Provide the (X, Y) coordinate of the cell's center where the given text is located.  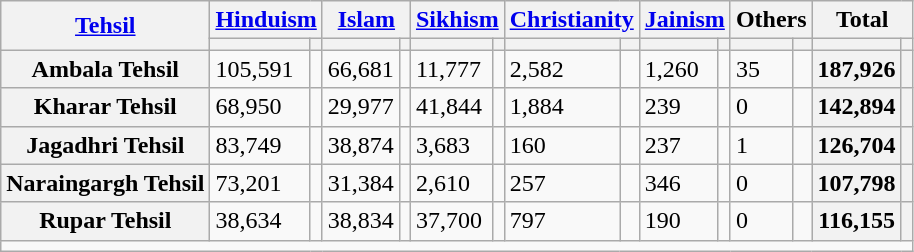
Rupar Tehsil (106, 221)
1,260 (678, 69)
Sikhism (457, 20)
346 (678, 183)
29,977 (360, 107)
2,610 (451, 183)
239 (678, 107)
11,777 (451, 69)
37,700 (451, 221)
257 (562, 183)
38,874 (360, 145)
Ambala Tehsil (106, 69)
105,591 (260, 69)
160 (562, 145)
Hinduism (266, 20)
1 (761, 145)
31,384 (360, 183)
38,634 (260, 221)
Kharar Tehsil (106, 107)
237 (678, 145)
142,894 (856, 107)
Others (771, 20)
Jainism (684, 20)
116,155 (856, 221)
73,201 (260, 183)
Naraingargh Tehsil (106, 183)
107,798 (856, 183)
3,683 (451, 145)
Christianity (572, 20)
190 (678, 221)
187,926 (856, 69)
2,582 (562, 69)
41,844 (451, 107)
126,704 (856, 145)
38,834 (360, 221)
35 (761, 69)
68,950 (260, 107)
66,681 (360, 69)
Total (862, 20)
Tehsil (106, 26)
797 (562, 221)
1,884 (562, 107)
83,749 (260, 145)
Islam (366, 20)
Jagadhri Tehsil (106, 145)
